Scan for the cell matching the given text and deliver its [X, Y] coordinate at center. 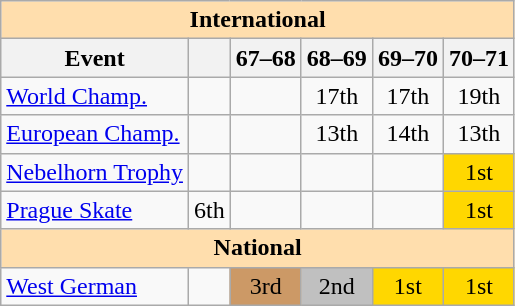
2nd [336, 286]
6th [209, 210]
Prague Skate [95, 210]
West German [95, 286]
19th [478, 96]
69–70 [408, 58]
Nebelhorn Trophy [95, 172]
68–69 [336, 58]
World Champ. [95, 96]
70–71 [478, 58]
National [258, 248]
Event [95, 58]
14th [408, 134]
European Champ. [95, 134]
3rd [266, 286]
67–68 [266, 58]
International [258, 20]
